Provide the (X, Y) coordinate of the cell's center where the given text is located.  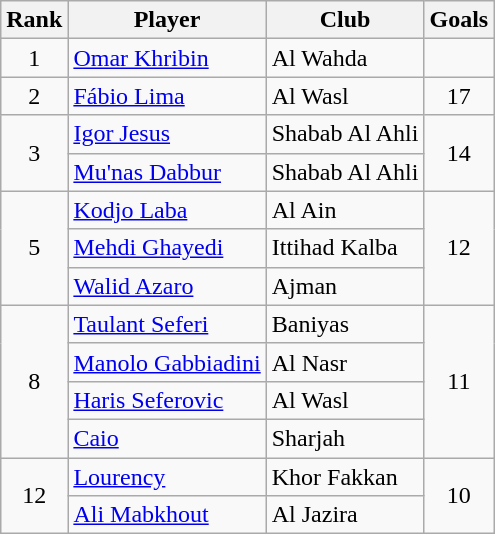
Kodjo Laba (167, 210)
Al Wahda (345, 58)
Fábio Lima (167, 96)
11 (459, 381)
14 (459, 153)
10 (459, 496)
Player (167, 20)
Taulant Seferi (167, 324)
Caio (167, 438)
Al Nasr (345, 362)
Ittihad Kalba (345, 248)
Mu'nas Dabbur (167, 172)
Al Ain (345, 210)
5 (34, 248)
1 (34, 58)
Al Jazira (345, 515)
Baniyas (345, 324)
17 (459, 96)
Club (345, 20)
Sharjah (345, 438)
2 (34, 96)
Ajman (345, 286)
Ali Mabkhout (167, 515)
Omar Khribin (167, 58)
Manolo Gabbiadini (167, 362)
Lourency (167, 477)
Goals (459, 20)
8 (34, 381)
Walid Azaro (167, 286)
Igor Jesus (167, 134)
3 (34, 153)
Khor Fakkan (345, 477)
Haris Seferovic (167, 400)
Rank (34, 20)
Mehdi Ghayedi (167, 248)
